Find where the given text appears and provide that cell's center as [X, Y] coordinate. 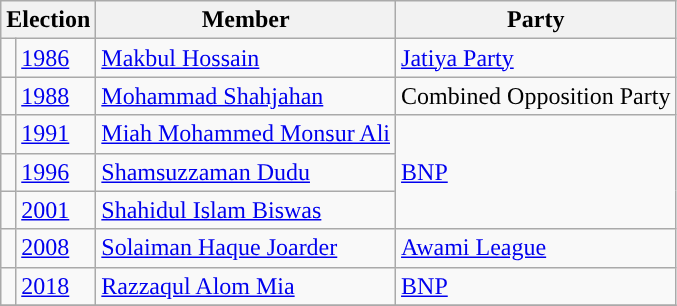
1991 [56, 134]
Shamsuzzaman Dudu [246, 172]
Mohammad Shahjahan [246, 96]
Jatiya Party [536, 58]
2001 [56, 210]
2008 [56, 248]
Solaiman Haque Joarder [246, 248]
1996 [56, 172]
Party [536, 20]
Member [246, 20]
Combined Opposition Party [536, 96]
Shahidul Islam Biswas [246, 210]
2018 [56, 286]
Awami League [536, 248]
Razzaqul Alom Mia [246, 286]
1986 [56, 58]
1988 [56, 96]
Miah Mohammed Monsur Ali [246, 134]
Election [48, 20]
Makbul Hossain [246, 58]
